Search for the cell housing the specified text and yield its [X, Y] center coordinate. 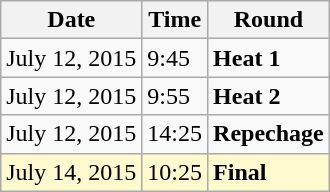
Repechage [269, 134]
Heat 1 [269, 58]
10:25 [175, 172]
Round [269, 20]
July 14, 2015 [72, 172]
9:45 [175, 58]
Time [175, 20]
Final [269, 172]
14:25 [175, 134]
Date [72, 20]
9:55 [175, 96]
Heat 2 [269, 96]
